Search for the cell housing the specified text and yield its (x, y) center coordinate. 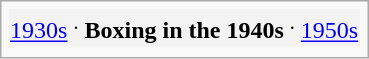
1930s . Boxing in the 1940s . 1950s (184, 27)
